Return (X, Y) of the center of cell containing provided text 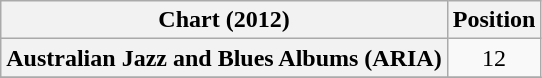
Australian Jazz and Blues Albums (ARIA) (224, 58)
Position (494, 20)
12 (494, 58)
Chart (2012) (224, 20)
